For the text-containing cell, return its midpoint in [X, Y] coordinate format. 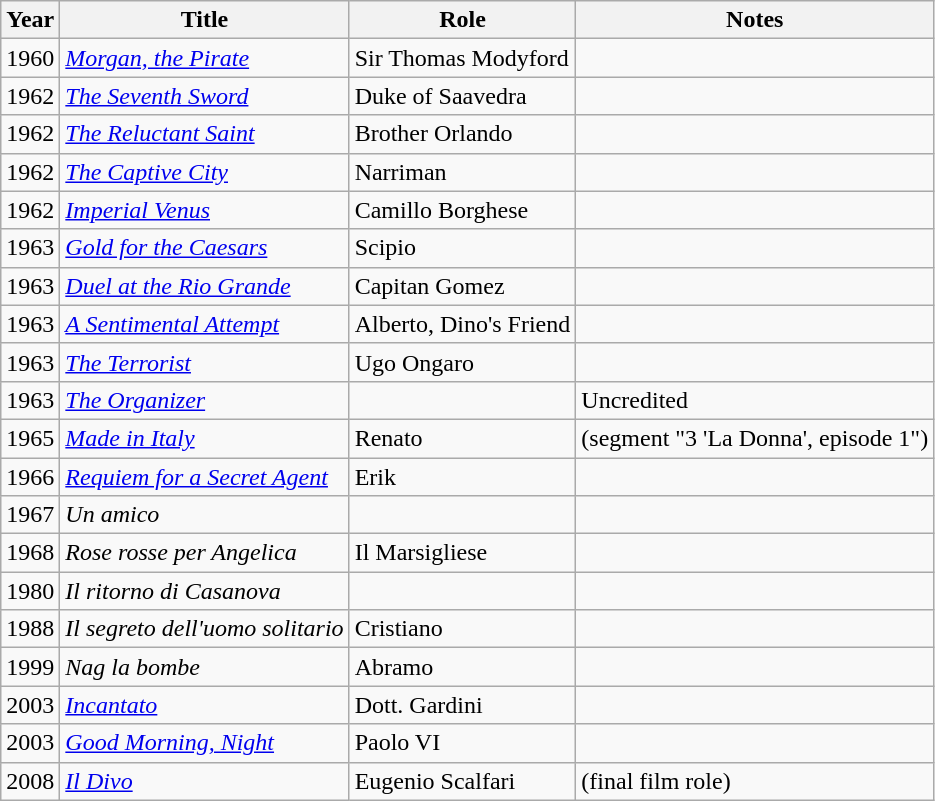
Year [30, 20]
A Sentimental Attempt [204, 324]
The Terrorist [204, 362]
Paolo VI [462, 743]
Renato [462, 438]
Brother Orlando [462, 134]
1980 [30, 591]
Narriman [462, 172]
The Organizer [204, 400]
Incantato [204, 705]
(final film role) [755, 781]
Rose rosse per Angelica [204, 553]
Notes [755, 20]
Un amico [204, 515]
1967 [30, 515]
2008 [30, 781]
Abramo [462, 667]
Il segreto dell'uomo solitario [204, 629]
Gold for the Caesars [204, 248]
Il Marsigliese [462, 553]
Role [462, 20]
(segment "3 'La Donna', episode 1") [755, 438]
The Captive City [204, 172]
Duel at the Rio Grande [204, 286]
Uncredited [755, 400]
Ugo Ongaro [462, 362]
Scipio [462, 248]
Morgan, the Pirate [204, 58]
Il ritorno di Casanova [204, 591]
Nag la bombe [204, 667]
1965 [30, 438]
Title [204, 20]
Erik [462, 477]
The Reluctant Saint [204, 134]
Capitan Gomez [462, 286]
Requiem for a Secret Agent [204, 477]
Cristiano [462, 629]
1960 [30, 58]
Duke of Saavedra [462, 96]
Imperial Venus [204, 210]
1988 [30, 629]
Made in Italy [204, 438]
Eugenio Scalfari [462, 781]
1966 [30, 477]
1968 [30, 553]
Dott. Gardini [462, 705]
Il Divo [204, 781]
1999 [30, 667]
Sir Thomas Modyford [462, 58]
Alberto, Dino's Friend [462, 324]
Camillo Borghese [462, 210]
The Seventh Sword [204, 96]
Good Morning, Night [204, 743]
